Output the (x, y) coordinate of the center of the cell containing the given text.  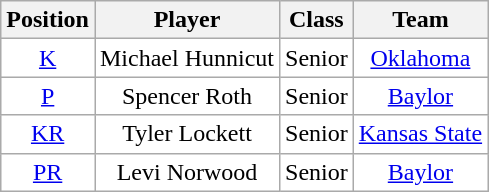
P (48, 96)
PR (48, 172)
Tyler Lockett (186, 134)
Class (317, 20)
Position (48, 20)
Michael Hunnicut (186, 58)
Kansas State (420, 134)
K (48, 58)
Spencer Roth (186, 96)
KR (48, 134)
Oklahoma (420, 58)
Levi Norwood (186, 172)
Player (186, 20)
Team (420, 20)
